For the text-containing cell, return its midpoint in (x, y) coordinate format. 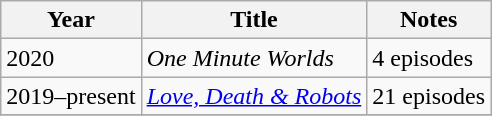
Love, Death & Robots (254, 96)
Year (71, 20)
One Minute Worlds (254, 58)
4 episodes (429, 58)
2019–present (71, 96)
2020 (71, 58)
Notes (429, 20)
Title (254, 20)
21 episodes (429, 96)
